Search for the cell housing the specified text and yield its [X, Y] center coordinate. 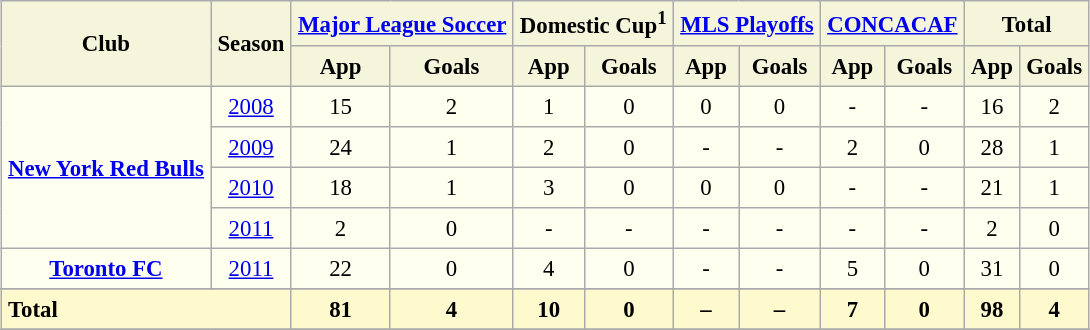
28 [992, 147]
CONCACAF [892, 24]
31 [992, 268]
3 [548, 187]
7 [852, 309]
Club [106, 44]
2010 [252, 187]
5 [852, 268]
2009 [252, 147]
98 [992, 309]
10 [548, 309]
16 [992, 106]
18 [340, 187]
81 [340, 309]
Season [252, 44]
22 [340, 268]
21 [992, 187]
15 [340, 106]
MLS Playoffs [746, 24]
2008 [252, 106]
Toronto FC [106, 268]
Major League Soccer [402, 24]
24 [340, 147]
New York Red Bulls [106, 167]
Domestic Cup1 [593, 24]
